Find where the given text appears and provide that cell's center as (X, Y) coordinate. 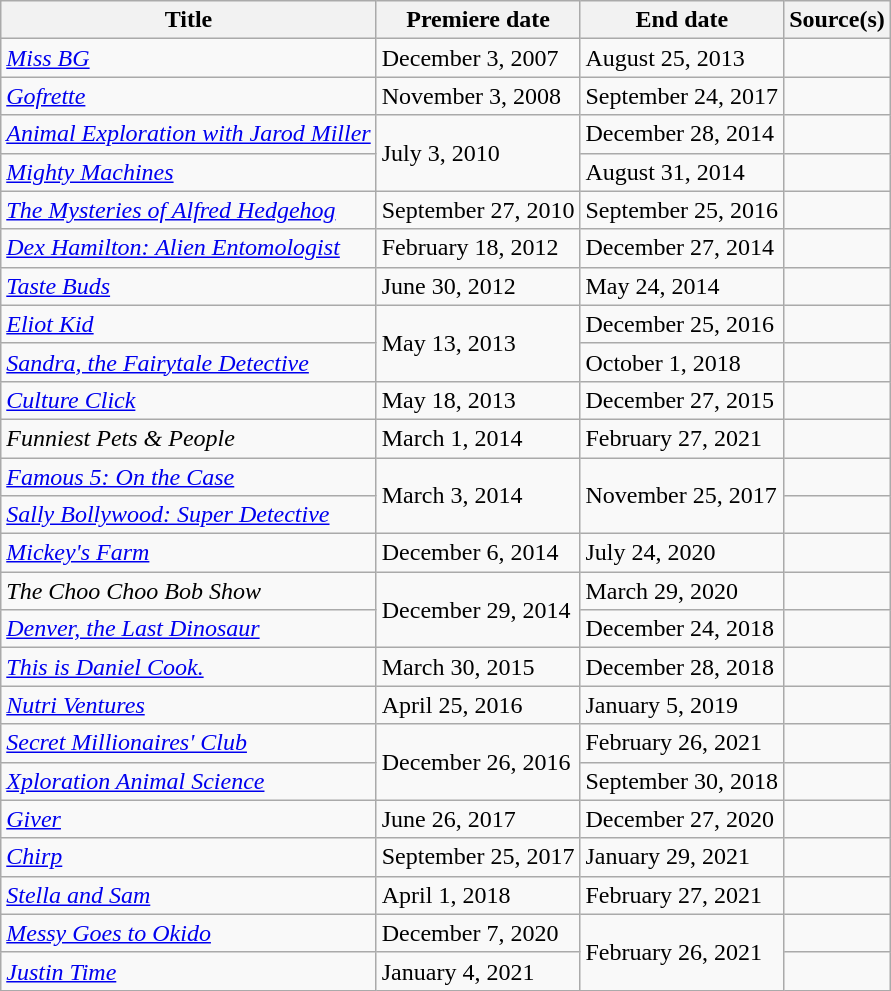
The Mysteries of Alfred Hedgehog (188, 210)
December 27, 2015 (682, 400)
July 3, 2010 (478, 153)
Nutri Ventures (188, 705)
Chirp (188, 857)
Stella and Sam (188, 895)
Animal Exploration with Jarod Miller (188, 134)
Culture Click (188, 400)
January 5, 2019 (682, 705)
September 24, 2017 (682, 96)
June 26, 2017 (478, 819)
April 1, 2018 (478, 895)
Mickey's Farm (188, 553)
Secret Millionaires' Club (188, 743)
December 28, 2018 (682, 667)
January 29, 2021 (682, 857)
May 18, 2013 (478, 400)
December 3, 2007 (478, 58)
Giver (188, 819)
Messy Goes to Okido (188, 933)
Sally Bollywood: Super Detective (188, 515)
Premiere date (478, 20)
March 1, 2014 (478, 438)
December 27, 2014 (682, 248)
November 25, 2017 (682, 496)
October 1, 2018 (682, 362)
December 26, 2016 (478, 762)
Dex Hamilton: Alien Entomologist (188, 248)
December 25, 2016 (682, 324)
End date (682, 20)
Eliot Kid (188, 324)
Sandra, the Fairytale Detective (188, 362)
December 6, 2014 (478, 553)
March 30, 2015 (478, 667)
Miss BG (188, 58)
August 25, 2013 (682, 58)
February 18, 2012 (478, 248)
Title (188, 20)
Taste Buds (188, 286)
The Choo Choo Bob Show (188, 591)
December 28, 2014 (682, 134)
March 3, 2014 (478, 496)
September 30, 2018 (682, 781)
November 3, 2008 (478, 96)
September 27, 2010 (478, 210)
May 13, 2013 (478, 343)
Famous 5: On the Case (188, 477)
December 27, 2020 (682, 819)
Justin Time (188, 971)
This is Daniel Cook. (188, 667)
May 24, 2014 (682, 286)
Gofrette (188, 96)
September 25, 2016 (682, 210)
December 29, 2014 (478, 610)
March 29, 2020 (682, 591)
Denver, the Last Dinosaur (188, 629)
Xploration Animal Science (188, 781)
January 4, 2021 (478, 971)
April 25, 2016 (478, 705)
July 24, 2020 (682, 553)
September 25, 2017 (478, 857)
December 24, 2018 (682, 629)
Mighty Machines (188, 172)
August 31, 2014 (682, 172)
Funniest Pets & People (188, 438)
December 7, 2020 (478, 933)
June 30, 2012 (478, 286)
Source(s) (838, 20)
